Return the [x, y] coordinate for the center point of the cell that contains the specified text.  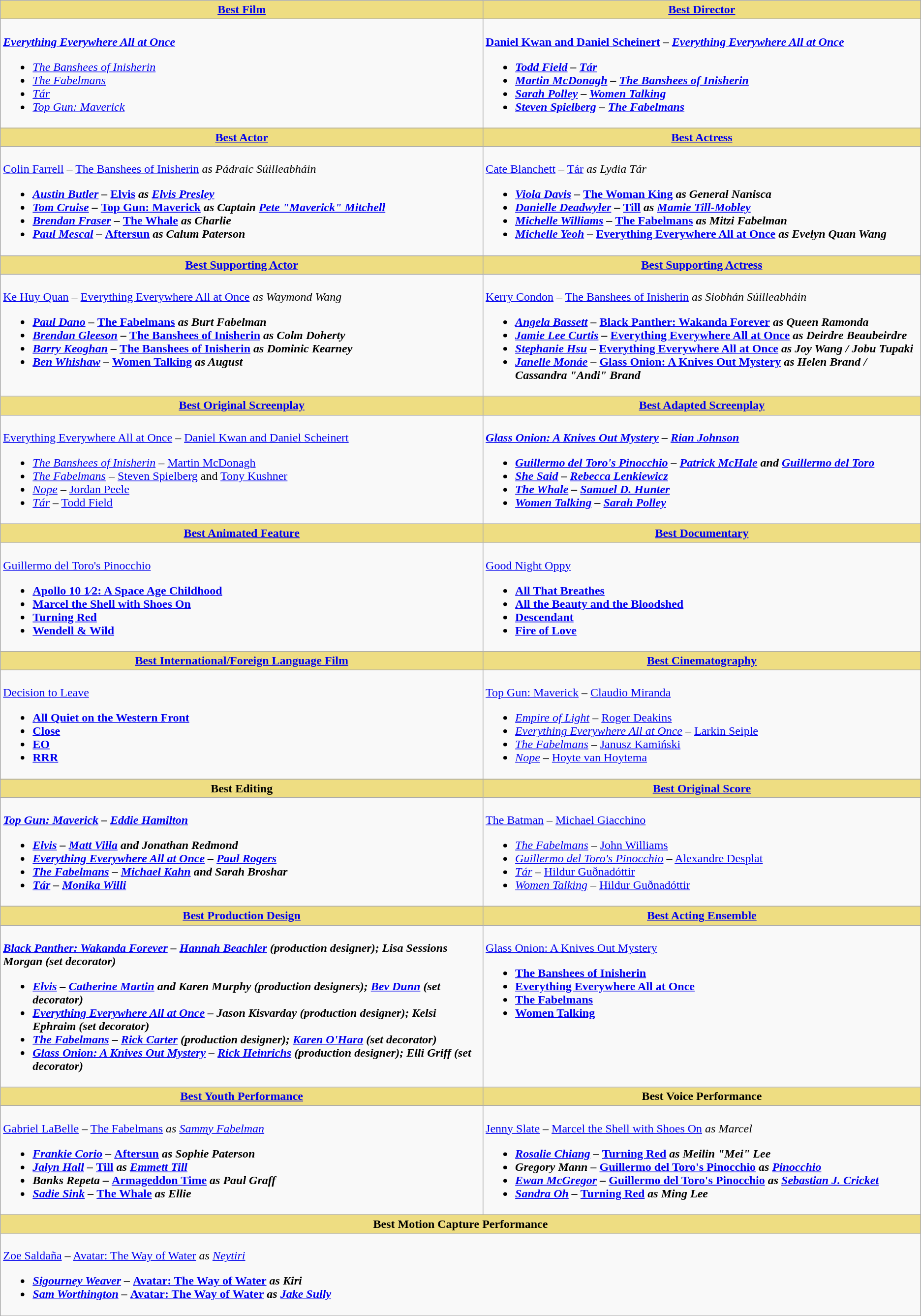
Glass Onion: A Knives Out MysteryThe Banshees of InisherinEverything Everywhere All at OnceThe FabelmansWomen Talking [702, 1006]
Good Night OppyAll That BreathesAll the Beauty and the BloodshedDescendantFire of Love [702, 596]
Best Documentary [702, 533]
Everything Everywhere All at OnceThe Banshees of InisherinThe FabelmansTárTop Gun: Maverick [242, 74]
Best Film [242, 10]
Best Motion Capture Performance [460, 1224]
Best Original Screenplay [242, 406]
Best Actress [702, 137]
Best International/Foreign Language Film [242, 660]
Best Original Score [702, 788]
Best Adapted Screenplay [702, 406]
Best Youth Performance [242, 1097]
Best Editing [242, 788]
Best Supporting Actress [702, 265]
Guillermo del Toro's PinocchioApollo 10 1⁄2: A Space Age ChildhoodMarcel the Shell with Shoes OnTurning RedWendell & Wild [242, 596]
Best Production Design [242, 916]
Best Acting Ensemble [702, 916]
Best Voice Performance [702, 1097]
Best Supporting Actor [242, 265]
Best Animated Feature [242, 533]
Best Cinematography [702, 660]
Best Actor [242, 137]
Decision to LeaveAll Quiet on the Western FrontCloseEORRR [242, 724]
Best Director [702, 10]
